Find where the given text appears and provide that cell's center as [X, Y] coordinate. 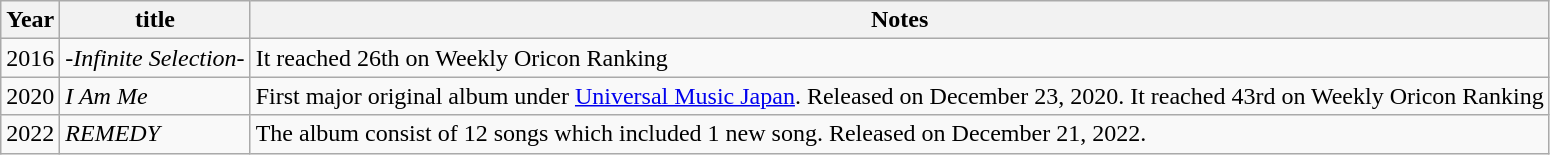
I Am Me [155, 96]
REMEDY [155, 134]
The album consist of 12 songs which included 1 new song. Released on December 21, 2022. [900, 134]
It reached 26th on Weekly Oricon Ranking [900, 58]
Year [30, 20]
First major original album under Universal Music Japan. Released on December 23, 2020. It reached 43rd on Weekly Oricon Ranking [900, 96]
2016 [30, 58]
Notes [900, 20]
title [155, 20]
2020 [30, 96]
-Infinite Selection- [155, 58]
2022 [30, 134]
